Output the (x, y) coordinate of the center of the cell containing the given text.  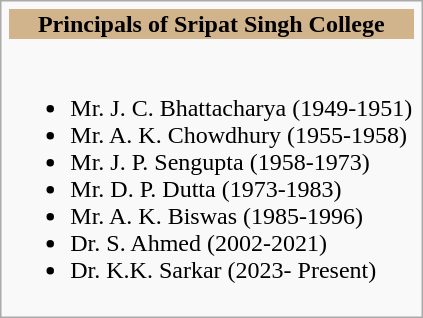
Principals of Sripat Singh College (212, 24)
